Capture the cell that displays the provided text and extract its (x, y) central coordinate. 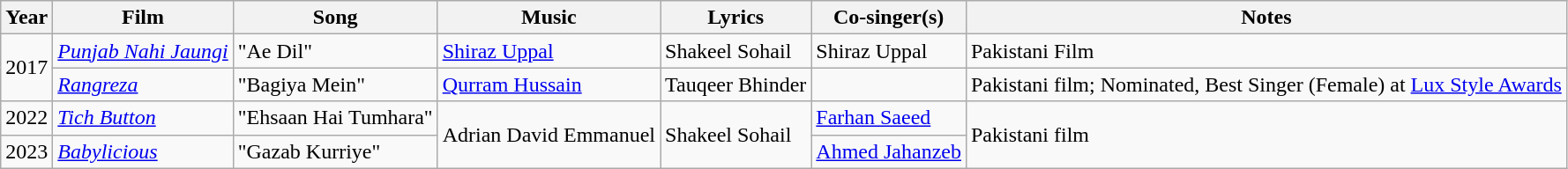
Pakistani film; Nominated, Best Singer (Female) at Lux Style Awards (1266, 84)
Qurram Hussain (549, 84)
2023 (26, 151)
Tich Button (143, 118)
Farhan Saeed (889, 118)
Song (335, 18)
Co-singer(s) (889, 18)
"Bagiya Mein" (335, 84)
Lyrics (735, 18)
Ahmed Jahanzeb (889, 151)
2017 (26, 68)
Music (549, 18)
Pakistani film (1266, 135)
2022 (26, 118)
Adrian David Emmanuel (549, 135)
Notes (1266, 18)
Rangreza (143, 84)
Year (26, 18)
"Gazab Kurriye" (335, 151)
"Ae Dil" (335, 51)
Punjab Nahi Jaungi (143, 51)
"Ehsaan Hai Tumhara" (335, 118)
Film (143, 18)
Pakistani Film (1266, 51)
Babylicious (143, 151)
Tauqeer Bhinder (735, 84)
